Extract the (X, Y) coordinate from the center of the cell holding the provided text.  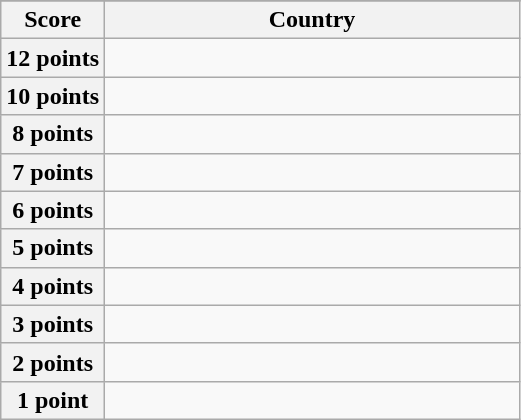
8 points (53, 134)
Country (312, 20)
12 points (53, 58)
5 points (53, 248)
Score (53, 20)
10 points (53, 96)
7 points (53, 172)
3 points (53, 324)
1 point (53, 400)
6 points (53, 210)
4 points (53, 286)
2 points (53, 362)
